Pinpoint the cell where the given text exists, returning its [X, Y] midpoint coordinate. 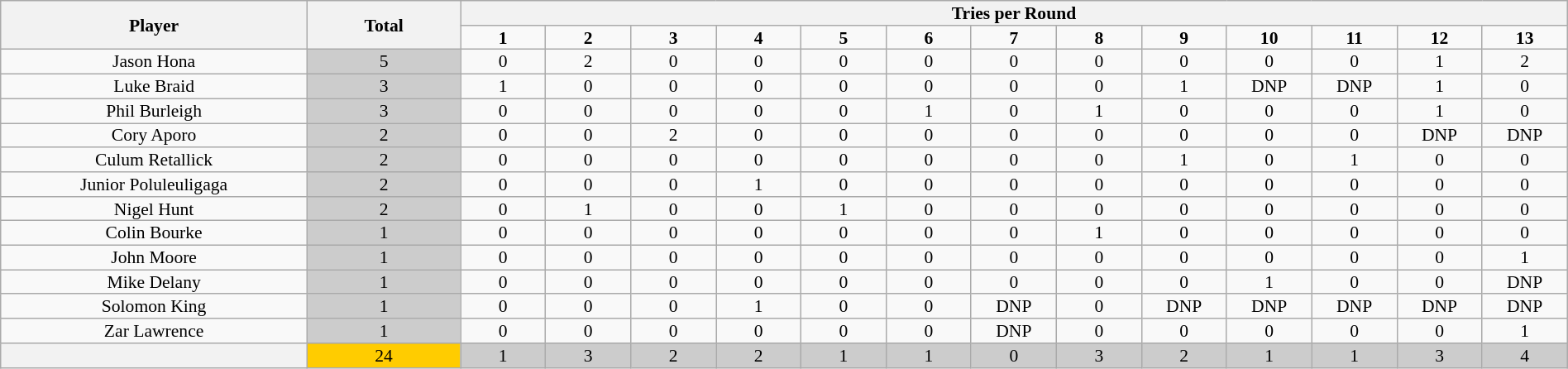
Solomon King [154, 307]
24 [384, 356]
Colin Bourke [154, 233]
Junior Poluleuligaga [154, 184]
6 [928, 38]
10 [1269, 38]
Phil Burleigh [154, 111]
12 [1439, 38]
John Moore [154, 258]
Player [154, 25]
Mike Delany [154, 282]
9 [1184, 38]
7 [1014, 38]
Jason Hona [154, 62]
Luke Braid [154, 87]
8 [1098, 38]
Tries per Round [1014, 13]
Cory Aporo [154, 136]
Zar Lawrence [154, 331]
11 [1355, 38]
Nigel Hunt [154, 209]
Culum Retallick [154, 160]
Total [384, 25]
13 [1525, 38]
